Search for the cell housing the specified text and yield its [X, Y] center coordinate. 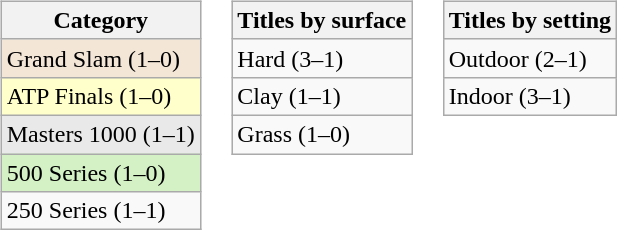
500 Series (1–0) [100, 173]
Titles by setting [530, 20]
Masters 1000 (1–1) [100, 134]
Indoor (3–1) [530, 96]
Outdoor (2–1) [530, 58]
Titles by surface [322, 20]
Hard (3–1) [322, 58]
ATP Finals (1–0) [100, 96]
Category [100, 20]
Clay (1–1) [322, 96]
Grass (1–0) [322, 134]
250 Series (1–1) [100, 211]
Grand Slam (1–0) [100, 58]
